For the text-containing cell, return its midpoint in (x, y) coordinate format. 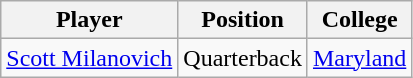
Player (90, 20)
Position (243, 20)
Scott Milanovich (90, 58)
College (359, 20)
Maryland (359, 58)
Quarterback (243, 58)
